Pinpoint the cell where the given text exists, returning its [X, Y] midpoint coordinate. 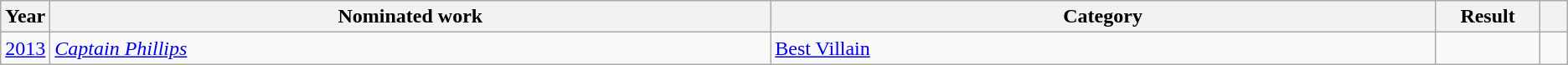
2013 [25, 48]
Best Villain [1103, 48]
Nominated work [410, 17]
Captain Phillips [410, 48]
Result [1488, 17]
Year [25, 17]
Category [1103, 17]
